Output the [x, y] coordinate of the center of the cell containing the given text.  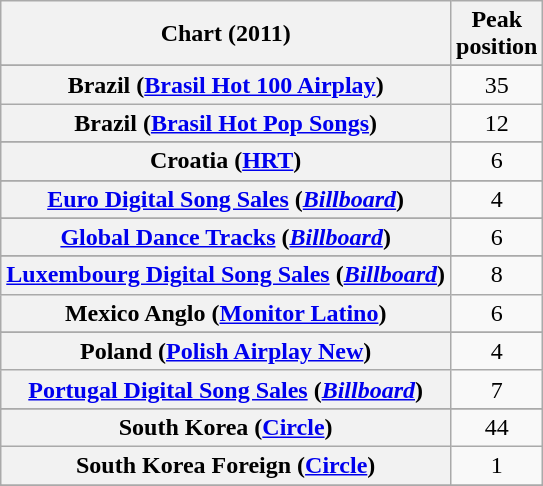
8 [497, 275]
Brazil (Brasil Hot Pop Songs) [226, 123]
Euro Digital Song Sales (Billboard) [226, 199]
Brazil (Brasil Hot 100 Airplay) [226, 85]
Luxembourg Digital Song Sales (Billboard) [226, 275]
Poland (Polish Airplay New) [226, 351]
Global Dance Tracks (Billboard) [226, 237]
Portugal Digital Song Sales (Billboard) [226, 389]
Croatia (HRT) [226, 161]
Peakposition [497, 34]
South Korea (Circle) [226, 427]
Chart (2011) [226, 34]
7 [497, 389]
44 [497, 427]
South Korea Foreign (Circle) [226, 465]
35 [497, 85]
Mexico Anglo (Monitor Latino) [226, 313]
1 [497, 465]
12 [497, 123]
